Determine the [x, y] coordinate at the center of the cell enclosing the given text.  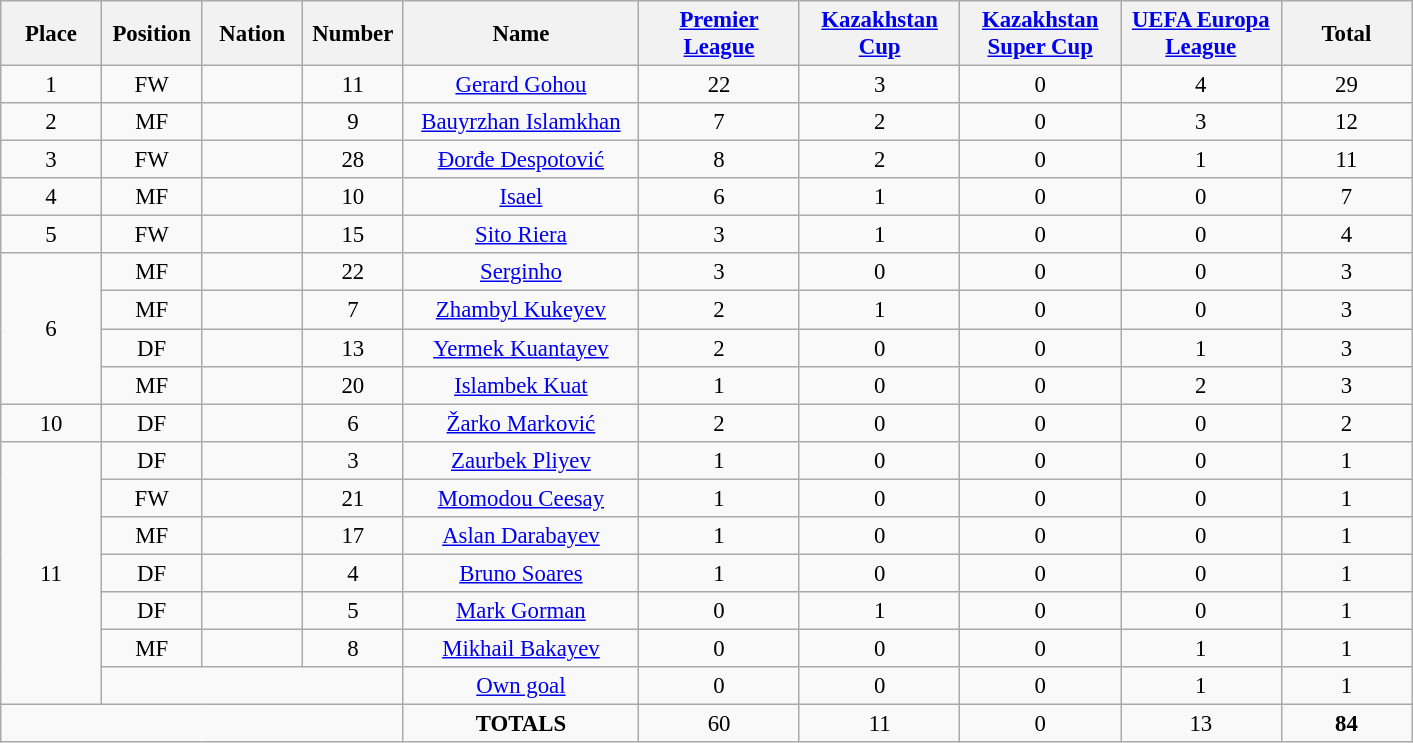
Total [1346, 34]
Zaurbek Pliyev [521, 460]
Place [52, 34]
UEFA Europa League [1200, 34]
15 [354, 235]
Žarko Marković [521, 423]
Kazakhstan Cup [880, 34]
Aslan Darabayev [521, 536]
Yermek Kuantayev [521, 348]
Number [354, 34]
Isael [521, 197]
17 [354, 536]
28 [354, 160]
TOTALS [521, 724]
84 [1346, 724]
29 [1346, 85]
Zhambyl Kukeyev [521, 310]
Nation [252, 34]
Bauyrzhan Islamkhan [521, 122]
20 [354, 385]
Serginho [521, 273]
Mark Gorman [521, 611]
Gerard Gohou [521, 85]
Own goal [521, 686]
Momodou Ceesay [521, 498]
Sito Riera [521, 235]
9 [354, 122]
60 [720, 724]
Đorđe Despotović [521, 160]
12 [1346, 122]
Position [152, 34]
21 [354, 498]
Bruno Soares [521, 573]
Mikhail Bakayev [521, 648]
Premier League [720, 34]
Islambek Kuat [521, 385]
Kazakhstan Super Cup [1040, 34]
Name [521, 34]
